Output the (X, Y) coordinate of the center of the cell containing the given text.  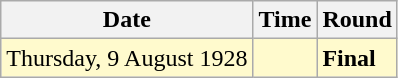
Time (285, 20)
Round (357, 20)
Final (357, 58)
Thursday, 9 August 1928 (127, 58)
Date (127, 20)
